Determine the [x, y] coordinate at the center of the cell enclosing the given text.  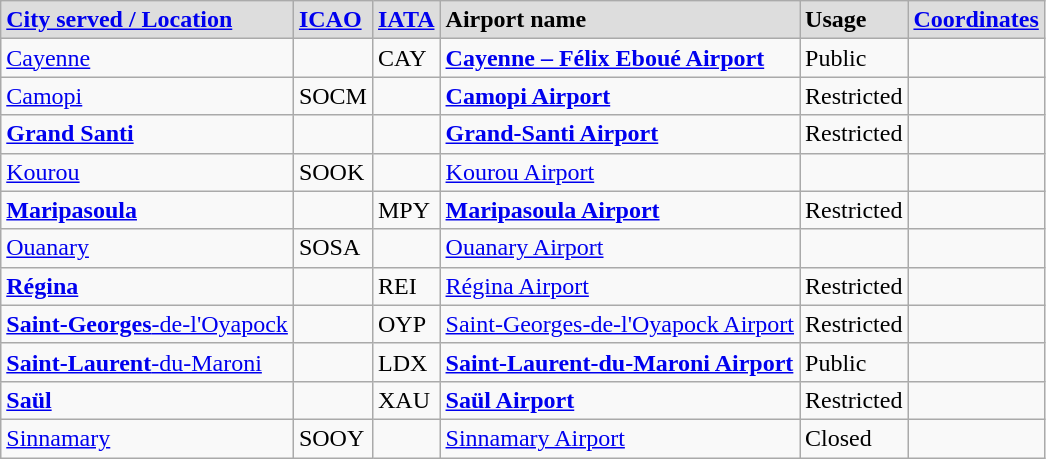
Saül Airport [620, 400]
Camopi Airport [620, 96]
Saül [148, 400]
Régina Airport [620, 286]
MPY [406, 210]
ICAO [332, 20]
Sinnamary Airport [620, 438]
SOOK [332, 172]
SOOY [332, 438]
SOCM [332, 96]
CAY [406, 58]
Cayenne [148, 58]
Saint-Laurent-du-Maroni [148, 362]
Usage [854, 20]
Ouanary Airport [620, 248]
IATA [406, 20]
Coordinates [976, 20]
Cayenne – Félix Eboué Airport [620, 58]
Kourou Airport [620, 172]
Sinnamary [148, 438]
Grand Santi [148, 134]
Maripasoula [148, 210]
XAU [406, 400]
REI [406, 286]
Camopi [148, 96]
OYP [406, 324]
Saint-Georges-de-l'Oyapock [148, 324]
Grand-Santi Airport [620, 134]
Maripasoula Airport [620, 210]
Ouanary [148, 248]
Airport name [620, 20]
Saint-Georges-de-l'Oyapock Airport [620, 324]
Régina [148, 286]
Closed [854, 438]
Saint-Laurent-du-Maroni Airport [620, 362]
SOSA [332, 248]
Kourou [148, 172]
LDX [406, 362]
City served / Location [148, 20]
